Detect which cell encompasses the target text, then output its (X, Y) center coordinate. 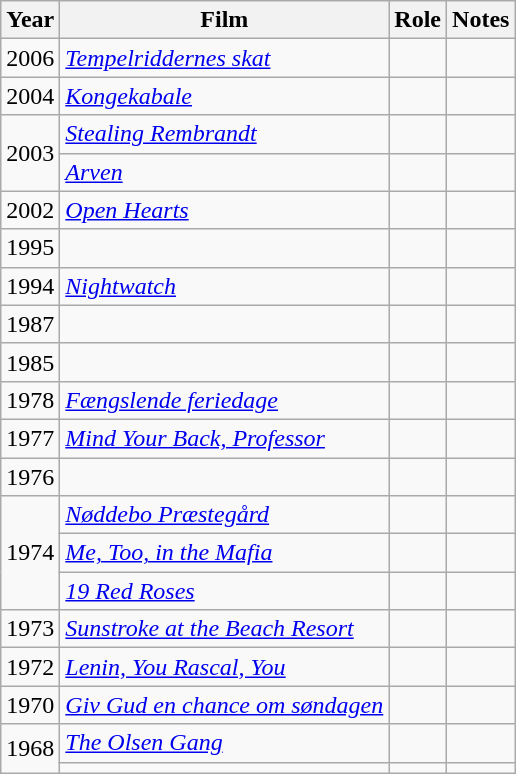
Tempelriddernes skat (224, 58)
Lenin, You Rascal, You (224, 667)
1978 (30, 400)
Open Hearts (224, 210)
Sunstroke at the Beach Resort (224, 629)
2006 (30, 58)
Nightwatch (224, 286)
1976 (30, 477)
1994 (30, 286)
Me, Too, in the Mafia (224, 553)
19 Red Roses (224, 591)
Nøddebo Præstegård (224, 515)
2002 (30, 210)
Arven (224, 172)
Fængslende feriedage (224, 400)
1972 (30, 667)
The Olsen Gang (224, 743)
Giv Gud en chance om søndagen (224, 705)
Notes (481, 20)
2004 (30, 96)
1995 (30, 248)
1977 (30, 438)
1974 (30, 553)
1985 (30, 362)
2003 (30, 153)
Stealing Rembrandt (224, 134)
Year (30, 20)
1968 (30, 748)
1973 (30, 629)
1987 (30, 324)
Role (418, 20)
1970 (30, 705)
Film (224, 20)
Mind Your Back, Professor (224, 438)
Kongekabale (224, 96)
